For the text-containing cell, return its midpoint in (X, Y) coordinate format. 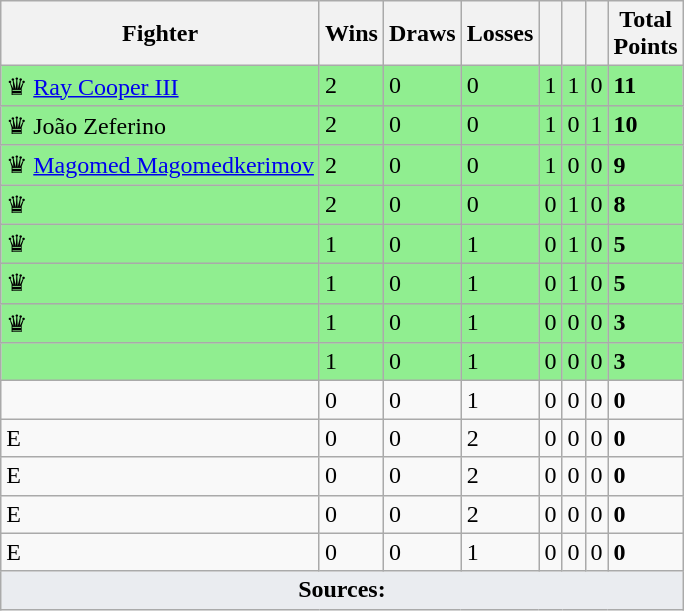
11 (646, 86)
♛ Ray Cooper III (160, 86)
Total Points (646, 34)
8 (646, 204)
Fighter (160, 34)
Draws (422, 34)
♛ João Zeferino (160, 125)
Sources: (342, 590)
10 (646, 125)
Losses (500, 34)
♛ Magomed Magomedkerimov (160, 165)
Wins (351, 34)
9 (646, 165)
